Find where the given text appears and provide that cell's center as (X, Y) coordinate. 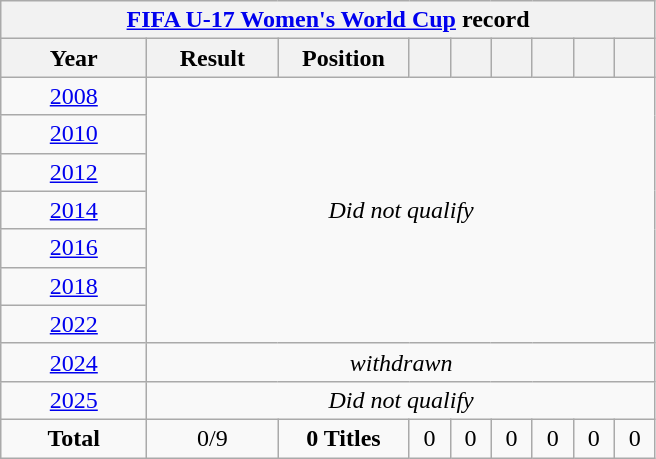
2025 (74, 400)
withdrawn (401, 362)
2022 (74, 324)
2014 (74, 210)
Position (344, 58)
Year (74, 58)
2018 (74, 286)
2008 (74, 96)
0/9 (212, 438)
FIFA U-17 Women's World Cup record (328, 20)
Result (212, 58)
2016 (74, 248)
0 Titles (344, 438)
2012 (74, 172)
2024 (74, 362)
Total (74, 438)
2010 (74, 134)
